Capture the cell that displays the provided text and extract its [x, y] central coordinate. 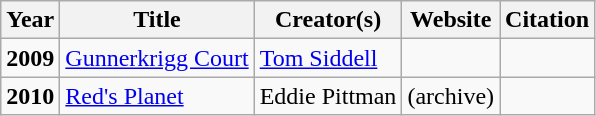
Website [451, 20]
2010 [30, 96]
Creator(s) [328, 20]
(archive) [451, 96]
2009 [30, 58]
Red's Planet [157, 96]
Year [30, 20]
Citation [548, 20]
Eddie Pittman [328, 96]
Tom Siddell [328, 58]
Gunnerkrigg Court [157, 58]
Title [157, 20]
